Locate the cell with the specified text and output its [x, y] center coordinate. 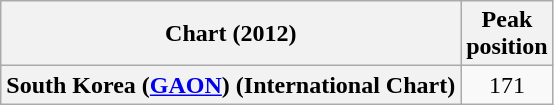
South Korea (GAON) (International Chart) [231, 85]
Chart (2012) [231, 34]
171 [507, 85]
Peak position [507, 34]
